Return the [X, Y] coordinate for the center point of the cell that contains the specified text.  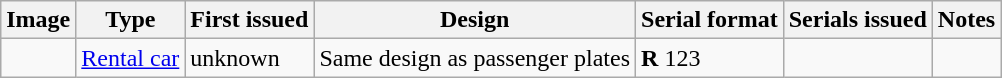
Type [130, 20]
Notes [966, 20]
unknown [250, 58]
Image [38, 20]
First issued [250, 20]
Rental car [130, 58]
Design [475, 20]
Serial format [710, 20]
Serials issued [858, 20]
Same design as passenger plates [475, 58]
R 123 [710, 58]
